Extract the (X, Y) coordinate from the center of the cell holding the provided text.  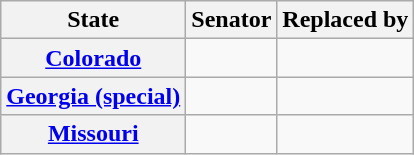
Georgia (special) (94, 96)
Replaced by (346, 20)
Colorado (94, 58)
Senator (232, 20)
State (94, 20)
Missouri (94, 134)
